Detect which cell encompasses the target text, then output its (x, y) center coordinate. 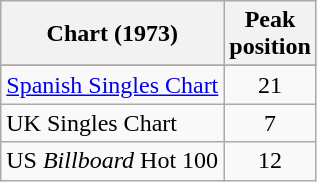
7 (270, 123)
UK Singles Chart (112, 123)
Chart (1973) (112, 34)
21 (270, 85)
12 (270, 161)
Spanish Singles Chart (112, 85)
US Billboard Hot 100 (112, 161)
Peakposition (270, 34)
